Return the (X, Y) coordinate for the center point of the cell that contains the specified text.  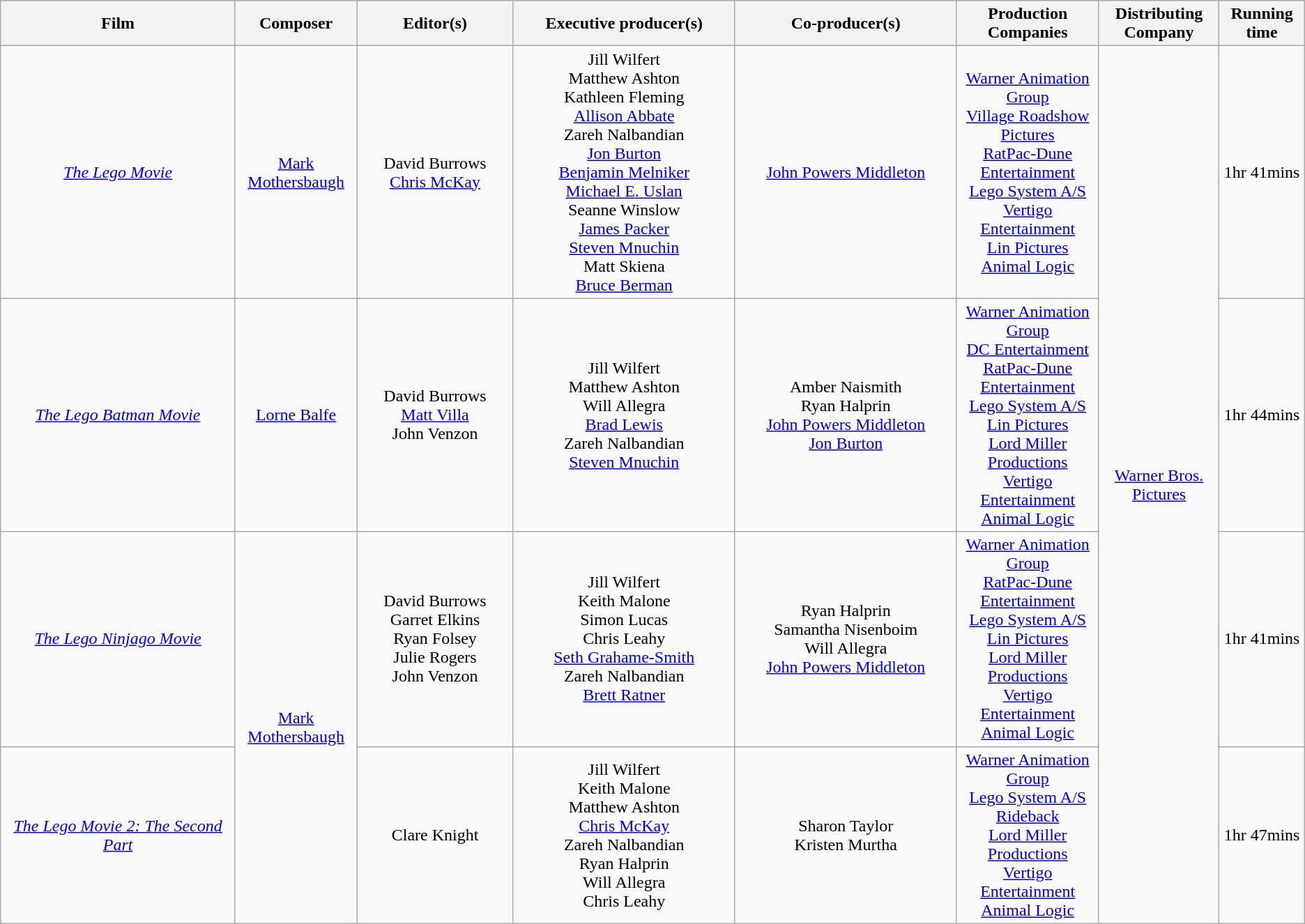
Running time (1262, 24)
Sharon TaylorKristen Murtha (846, 835)
The Lego Batman Movie (119, 415)
Warner Animation GroupVillage Roadshow PicturesRatPac-Dune EntertainmentLego System A/SVertigo EntertainmentLin PicturesAnimal Logic (1028, 172)
John Powers Middleton (846, 172)
Warner Bros. Pictures (1159, 485)
Ryan HalprinSamantha NisenboimWill AllegraJohn Powers Middleton (846, 639)
1hr 47mins (1262, 835)
1hr 44mins (1262, 415)
Executive producer(s) (624, 24)
Film (119, 24)
Amber NaismithRyan HalprinJohn Powers MiddletonJon Burton (846, 415)
ProductionCompanies (1028, 24)
Lorne Balfe (296, 415)
The Lego Movie 2: The Second Part (119, 835)
Co-producer(s) (846, 24)
Clare Knight (435, 835)
Composer (296, 24)
The Lego Movie (119, 172)
Warner Animation GroupRatPac-Dune EntertainmentLego System A/SLin PicturesLord Miller ProductionsVertigo EntertainmentAnimal Logic (1028, 639)
Jill WilfertKeith MaloneSimon LucasChris LeahySeth Grahame-SmithZareh NalbandianBrett Ratner (624, 639)
Jill WilfertKeith MaloneMatthew AshtonChris McKayZareh NalbandianRyan HalprinWill AllegraChris Leahy (624, 835)
David BurrowsMatt VillaJohn Venzon (435, 415)
The Lego Ninjago Movie (119, 639)
DistributingCompany (1159, 24)
David BurrowsGarret ElkinsRyan FolseyJulie RogersJohn Venzon (435, 639)
Editor(s) (435, 24)
Jill WilfertMatthew AshtonWill AllegraBrad LewisZareh NalbandianSteven Mnuchin (624, 415)
Warner Animation GroupDC EntertainmentRatPac-Dune EntertainmentLego System A/SLin PicturesLord Miller ProductionsVertigo EntertainmentAnimal Logic (1028, 415)
David BurrowsChris McKay (435, 172)
Warner Animation GroupLego System A/SRidebackLord Miller ProductionsVertigo EntertainmentAnimal Logic (1028, 835)
